From the cell containing the given text, extract its center point as [x, y] coordinate. 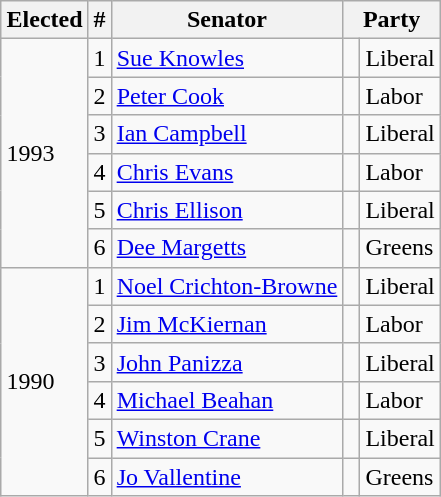
Party [392, 20]
Ian Campbell [227, 134]
1990 [44, 381]
1993 [44, 153]
Chris Evans [227, 172]
Noel Crichton-Browne [227, 286]
Elected [44, 20]
Peter Cook [227, 96]
Sue Knowles [227, 58]
Senator [227, 20]
Jim McKiernan [227, 324]
Dee Margetts [227, 248]
John Panizza [227, 362]
# [100, 20]
Winston Crane [227, 438]
Michael Beahan [227, 400]
Chris Ellison [227, 210]
Jo Vallentine [227, 477]
